From the cell containing the given text, extract its center point as (X, Y) coordinate. 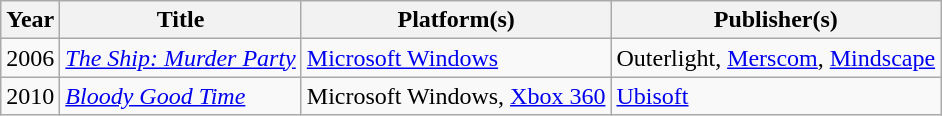
Microsoft Windows (456, 58)
2006 (30, 58)
Bloody Good Time (180, 96)
Ubisoft (776, 96)
Title (180, 20)
2010 (30, 96)
Microsoft Windows, Xbox 360 (456, 96)
The Ship: Murder Party (180, 58)
Publisher(s) (776, 20)
Outerlight, Merscom, Mindscape (776, 58)
Year (30, 20)
Platform(s) (456, 20)
